Return the (x, y) coordinate for the center point of the cell that contains the specified text.  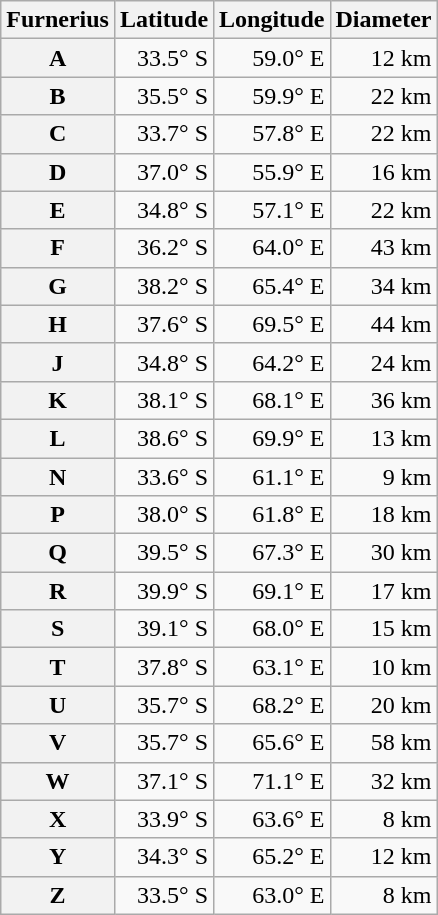
59.0° E (272, 58)
57.1° E (272, 210)
U (58, 705)
39.9° S (164, 591)
65.6° E (272, 743)
39.1° S (164, 629)
C (58, 134)
37.1° S (164, 781)
34.3° S (164, 857)
E (58, 210)
65.4° E (272, 286)
61.1° E (272, 477)
13 km (384, 438)
L (58, 438)
Furnerius (58, 20)
36.2° S (164, 248)
38.0° S (164, 515)
N (58, 477)
61.8° E (272, 515)
18 km (384, 515)
32 km (384, 781)
16 km (384, 172)
36 km (384, 400)
J (58, 362)
D (58, 172)
35.5° S (164, 96)
37.8° S (164, 667)
A (58, 58)
33.6° S (164, 477)
30 km (384, 553)
43 km (384, 248)
H (58, 324)
58 km (384, 743)
37.0° S (164, 172)
W (58, 781)
38.1° S (164, 400)
X (58, 819)
68.0° E (272, 629)
64.2° E (272, 362)
Latitude (164, 20)
17 km (384, 591)
65.2° E (272, 857)
39.5° S (164, 553)
Z (58, 895)
Q (58, 553)
B (58, 96)
64.0° E (272, 248)
10 km (384, 667)
67.3° E (272, 553)
63.1° E (272, 667)
44 km (384, 324)
Longitude (272, 20)
34 km (384, 286)
69.9° E (272, 438)
T (58, 667)
Diameter (384, 20)
20 km (384, 705)
R (58, 591)
S (58, 629)
33.7° S (164, 134)
71.1° E (272, 781)
38.6° S (164, 438)
69.1° E (272, 591)
68.1° E (272, 400)
69.5° E (272, 324)
15 km (384, 629)
V (58, 743)
F (58, 248)
59.9° E (272, 96)
9 km (384, 477)
33.9° S (164, 819)
57.8° E (272, 134)
K (58, 400)
68.2° E (272, 705)
55.9° E (272, 172)
63.0° E (272, 895)
37.6° S (164, 324)
P (58, 515)
38.2° S (164, 286)
63.6° E (272, 819)
G (58, 286)
Y (58, 857)
24 km (384, 362)
